Search for the cell housing the specified text and yield its [x, y] center coordinate. 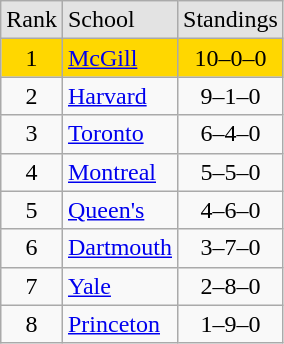
McGill [120, 58]
Rank [32, 20]
Toronto [120, 134]
Yale [120, 286]
4–6–0 [231, 210]
Dartmouth [120, 248]
Harvard [120, 96]
Standings [231, 20]
Queen's [120, 210]
3 [32, 134]
5 [32, 210]
School [120, 20]
10–0–0 [231, 58]
1 [32, 58]
Montreal [120, 172]
5–5–0 [231, 172]
4 [32, 172]
7 [32, 286]
2–8–0 [231, 286]
Princeton [120, 324]
3–7–0 [231, 248]
8 [32, 324]
9–1–0 [231, 96]
6–4–0 [231, 134]
1–9–0 [231, 324]
2 [32, 96]
6 [32, 248]
